Scan for the cell matching the given text and deliver its [x, y] coordinate at center. 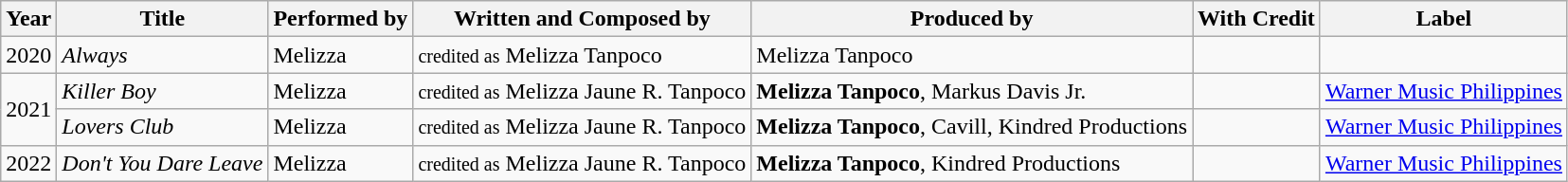
Label [1444, 19]
Always [163, 55]
Produced by [972, 19]
2022 [28, 163]
Written and Composed by [582, 19]
Lovers Club [163, 127]
With Credit [1256, 19]
2021 [28, 109]
Don't You Dare Leave [163, 163]
Melizza Tanpoco [972, 55]
Year [28, 19]
Title [163, 19]
Melizza Tanpoco, Cavill, Kindred Productions [972, 127]
Killer Boy [163, 91]
2020 [28, 55]
Performed by [341, 19]
Melizza Tanpoco, Kindred Productions [972, 163]
Melizza Tanpoco, Markus Davis Jr. [972, 91]
credited as Melizza Tanpoco [582, 55]
